Locate the cell with the specified text and output its (X, Y) center coordinate. 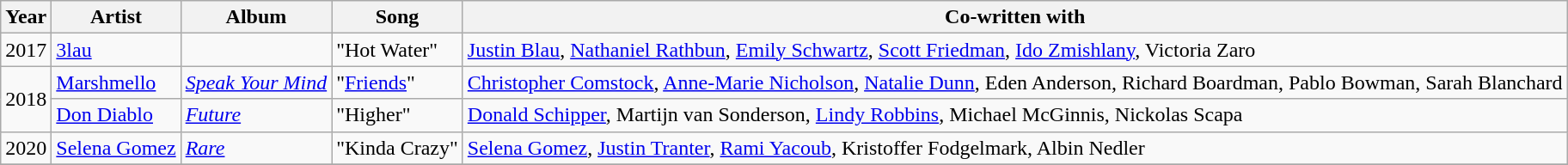
Rare (256, 148)
Co-written with (1014, 17)
Song (397, 17)
Year (26, 17)
Future (256, 115)
"Higher" (397, 115)
Marshmello (116, 82)
Selena Gomez, Justin Tranter, Rami Yacoub, Kristoffer Fodgelmark, Albin Nedler (1014, 148)
Album (256, 17)
2018 (26, 99)
2020 (26, 148)
3lau (116, 50)
"Kinda Crazy" (397, 148)
Artist (116, 17)
Christopher Comstock, Anne-Marie Nicholson, Natalie Dunn, Eden Anderson, Richard Boardman, Pablo Bowman, Sarah Blanchard (1014, 82)
Selena Gomez (116, 148)
"Hot Water" (397, 50)
Donald Schipper, Martijn van Sonderson, Lindy Robbins, Michael McGinnis, Nickolas Scapa (1014, 115)
Don Diablo (116, 115)
Justin Blau, Nathaniel Rathbun, Emily Schwartz, Scott Friedman, Ido Zmishlany, Victoria Zaro (1014, 50)
2017 (26, 50)
Speak Your Mind (256, 82)
"Friends" (397, 82)
